Pinpoint the cell where the given text exists, returning its (X, Y) midpoint coordinate. 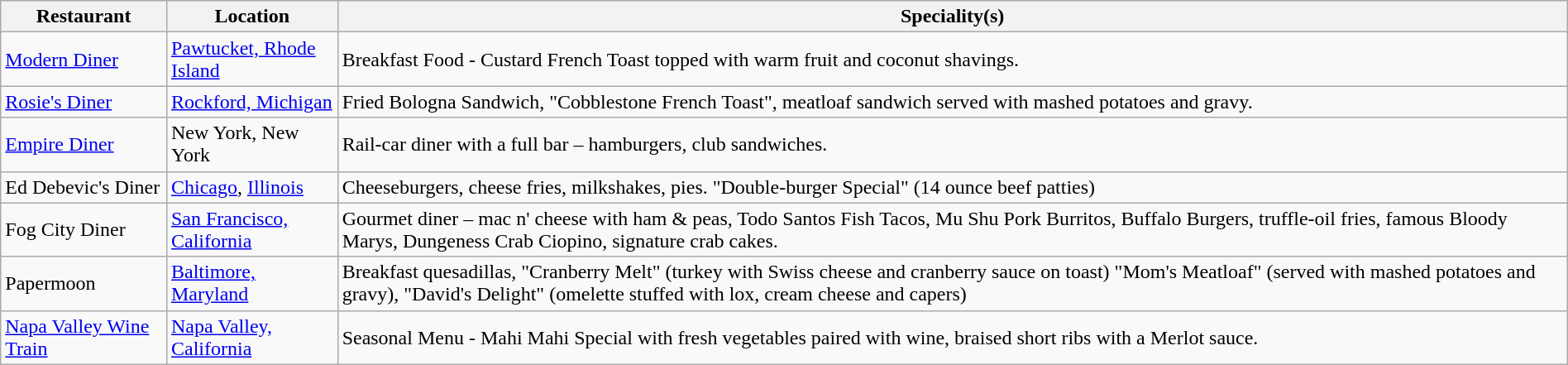
San Francisco, California (251, 230)
Fog City Diner (84, 230)
Location (251, 17)
Cheeseburgers, cheese fries, milkshakes, pies. "Double-burger Special" (14 ounce beef patties) (953, 187)
Papermoon (84, 283)
Pawtucket, Rhode Island (251, 60)
Empire Diner (84, 144)
Restaurant (84, 17)
Napa Valley Wine Train (84, 338)
Chicago, Illinois (251, 187)
Rail-car diner with a full bar – hamburgers, club sandwiches. (953, 144)
Baltimore, Maryland (251, 283)
New York, New York (251, 144)
Fried Bologna Sandwich, "Cobblestone French Toast", meatloaf sandwich served with mashed potatoes and gravy. (953, 102)
Seasonal Menu - Mahi Mahi Special with fresh vegetables paired with wine, braised short ribs with a Merlot sauce. (953, 338)
Napa Valley, California (251, 338)
Rockford, Michigan (251, 102)
Ed Debevic's Diner (84, 187)
Breakfast Food - Custard French Toast topped with warm fruit and coconut shavings. (953, 60)
Speciality(s) (953, 17)
Rosie's Diner (84, 102)
Modern Diner (84, 60)
